Search for the cell housing the specified text and yield its (x, y) center coordinate. 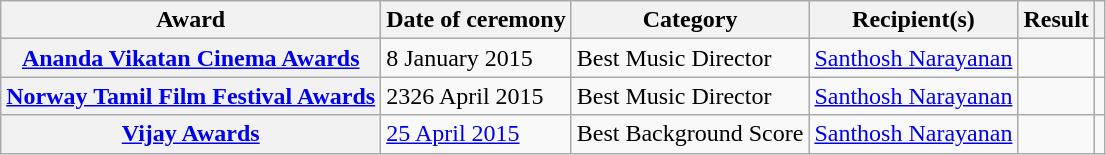
2326 April 2015 (476, 96)
Recipient(s) (914, 20)
25 April 2015 (476, 134)
Best Background Score (690, 134)
Award (191, 20)
Vijay Awards (191, 134)
Date of ceremony (476, 20)
8 January 2015 (476, 58)
Norway Tamil Film Festival Awards (191, 96)
Category (690, 20)
Result (1056, 20)
Ananda Vikatan Cinema Awards (191, 58)
